Return [X, Y] of the center of cell containing provided text 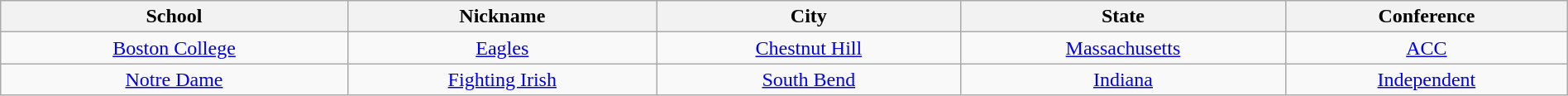
ACC [1427, 48]
Massachusetts [1123, 48]
State [1123, 17]
City [809, 17]
Indiana [1123, 79]
Independent [1427, 79]
Chestnut Hill [809, 48]
Nickname [502, 17]
Fighting Irish [502, 79]
Eagles [502, 48]
Boston College [174, 48]
South Bend [809, 79]
Conference [1427, 17]
Notre Dame [174, 79]
School [174, 17]
